Extract the (x, y) coordinate from the center of the cell holding the provided text.  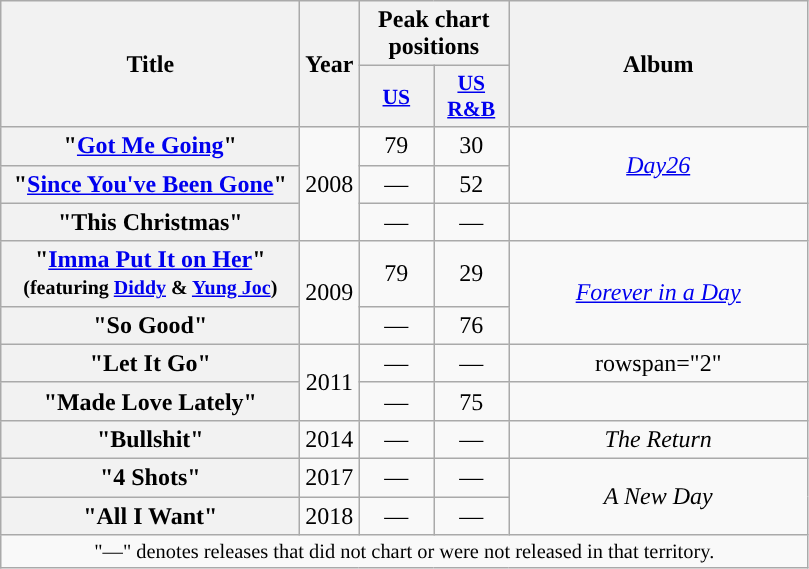
"—" denotes releases that did not chart or were not released in that territory. (404, 552)
US (396, 96)
2018 (330, 515)
76 (472, 325)
30 (472, 146)
Title (150, 64)
"Since You've Been Gone" (150, 184)
2014 (330, 439)
Year (330, 64)
"4 Shots" (150, 477)
"Imma Put It on Her" (featuring Diddy & Yung Joc) (150, 274)
29 (472, 274)
Album (658, 64)
US R&B (472, 96)
"All I Want" (150, 515)
"Got Me Going" (150, 146)
2011 (330, 382)
52 (472, 184)
"So Good" (150, 325)
Day26 (658, 165)
"Made Love Lately" (150, 401)
2008 (330, 184)
2009 (330, 292)
"Bullshit" (150, 439)
"Let It Go" (150, 363)
"This Christmas" (150, 222)
rowspan="2" (658, 363)
Forever in a Day (658, 292)
A New Day (658, 496)
The Return (658, 439)
2017 (330, 477)
75 (472, 401)
Peak chart positions (434, 34)
